Scan for the cell matching the given text and deliver its (x, y) coordinate at center. 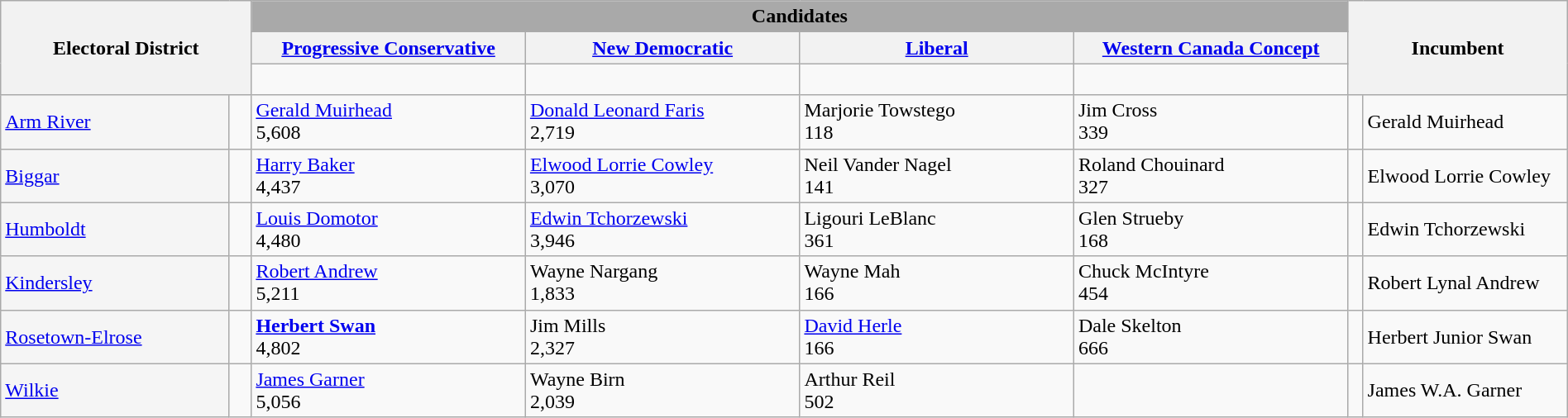
Electoral District (126, 48)
James Garner 5,056 (389, 390)
Jim Cross 339 (1211, 122)
Edwin Tchorzewski (1465, 230)
Arm River (115, 122)
Donald Leonard Faris 2,719 (662, 122)
Harry Baker 4,437 (389, 175)
Biggar (115, 175)
Liberal (937, 48)
Wilkie (115, 390)
Herbert Junior Swan (1465, 337)
Progressive Conservative (389, 48)
Elwood Lorrie Cowley (1465, 175)
Wayne Nargang 1,833 (662, 283)
Herbert Swan 4,802 (389, 337)
Robert Lynal Andrew (1465, 283)
Edwin Tchorzewski 3,946 (662, 230)
Jim Mills 2,327 (662, 337)
Ligouri LeBlanc 361 (937, 230)
David Herle 166 (937, 337)
Roland Chouinard 327 (1211, 175)
Neil Vander Nagel 141 (937, 175)
New Democratic (662, 48)
Kindersley (115, 283)
Arthur Reil 502 (937, 390)
Incumbent (1457, 48)
Chuck McIntyre 454 (1211, 283)
Dale Skelton 666 (1211, 337)
Wayne Birn 2,039 (662, 390)
Candidates (800, 17)
Elwood Lorrie Cowley 3,070 (662, 175)
Marjorie Towstego 118 (937, 122)
Rosetown-Elrose (115, 337)
Glen Strueby 168 (1211, 230)
Robert Andrew 5,211 (389, 283)
Wayne Mah 166 (937, 283)
Gerald Muirhead (1465, 122)
Humboldt (115, 230)
James W.A. Garner (1465, 390)
Louis Domotor 4,480 (389, 230)
Western Canada Concept (1211, 48)
Gerald Muirhead 5,608 (389, 122)
